Locate the cell with the specified text and output its (x, y) center coordinate. 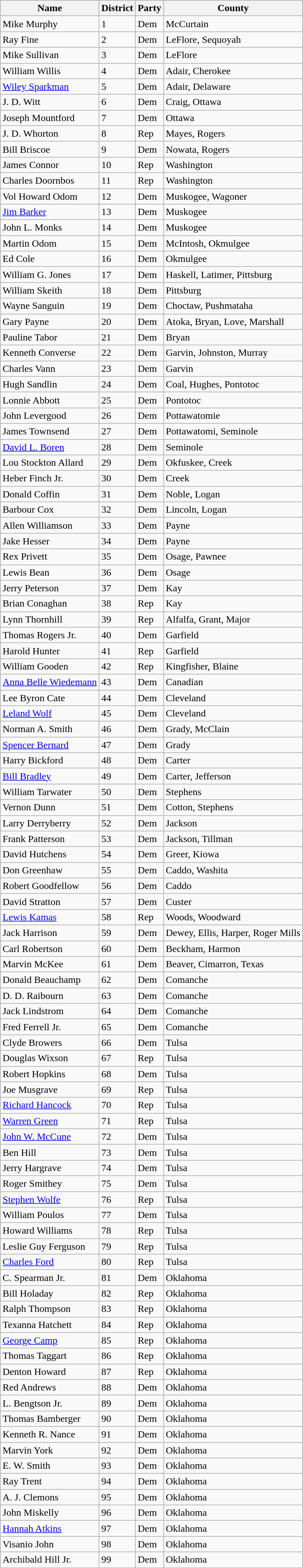
53 (117, 839)
Dewey, Ellis, Harper, Roger Mills (233, 933)
95 (117, 1497)
Kenneth Converse (50, 353)
Vernon Dunn (50, 807)
William Gooden (50, 666)
Grady (233, 745)
Okmulgee (233, 259)
Pontotoc (233, 400)
District (117, 8)
Anna Belle Wiedemann (50, 682)
Jackson (233, 823)
Bill Bradley (50, 776)
D. D. Raibourn (50, 996)
65 (117, 1027)
Robert Goodfellow (50, 886)
Norman A. Smith (50, 729)
20 (117, 322)
Joseph Mountford (50, 118)
Lewis Kamas (50, 917)
Brian Conaghan (50, 604)
Caddo (233, 886)
John W. McCune (50, 1136)
82 (117, 1293)
37 (117, 588)
Rex Privett (50, 557)
Marvin McKee (50, 964)
98 (117, 1544)
J. D. Whorton (50, 133)
78 (117, 1231)
William Willis (50, 71)
Canadian (233, 682)
Kingfisher, Blaine (233, 666)
George Camp (50, 1340)
63 (117, 996)
25 (117, 400)
Ralph Thompson (50, 1309)
22 (117, 353)
Atoka, Bryan, Love, Marshall (233, 322)
1 (117, 24)
97 (117, 1528)
46 (117, 729)
Haskell, Latimer, Pittsburg (233, 275)
9 (117, 149)
LeFlore, Sequoyah (233, 40)
47 (117, 745)
38 (117, 604)
Warren Green (50, 1121)
Robert Hopkins (50, 1074)
David Stratton (50, 901)
Thomas Bamberger (50, 1419)
27 (117, 431)
Osage, Pawnee (233, 557)
Osage (233, 572)
12 (117, 196)
88 (117, 1387)
68 (117, 1074)
Lou Stockton Allard (50, 463)
55 (117, 870)
Harold Hunter (50, 651)
Muskogee, Wagoner (233, 196)
3 (117, 55)
Grady, McClain (233, 729)
51 (117, 807)
90 (117, 1419)
15 (117, 243)
62 (117, 980)
Hannah Atkins (50, 1528)
Custer (233, 901)
4 (117, 71)
Creek (233, 478)
57 (117, 901)
72 (117, 1136)
10 (117, 165)
32 (117, 510)
Ben Hill (50, 1152)
Lincoln, Logan (233, 510)
Roger Smithey (50, 1183)
John Levergood (50, 415)
52 (117, 823)
34 (117, 541)
Donald Beauchamp (50, 980)
Bill Holaday (50, 1293)
William Tarwater (50, 792)
Heber Finch Jr. (50, 478)
Charles Ford (50, 1262)
87 (117, 1372)
19 (117, 306)
Leslie Guy Ferguson (50, 1246)
C. Spearman Jr. (50, 1278)
Noble, Logan (233, 494)
Denton Howard (50, 1372)
Wayne Sanguin (50, 306)
11 (117, 180)
James Townsend (50, 431)
92 (117, 1450)
McIntosh, Okmulgee (233, 243)
Spencer Bernard (50, 745)
56 (117, 886)
80 (117, 1262)
29 (117, 463)
Clyde Browers (50, 1043)
LeFlore (233, 55)
Stephens (233, 792)
Mayes, Rogers (233, 133)
Jack Harrison (50, 933)
96 (117, 1513)
Ray Trent (50, 1482)
Ottawa (233, 118)
7 (117, 118)
Pottawatomi, Seminole (233, 431)
Stephen Wolfe (50, 1199)
Bryan (233, 337)
43 (117, 682)
Carl Robertson (50, 948)
6 (117, 102)
Ed Cole (50, 259)
35 (117, 557)
91 (117, 1434)
Mike Murphy (50, 24)
Garvin, Johnston, Murray (233, 353)
Alfalfa, Grant, Major (233, 619)
Beaver, Cimarron, Texas (233, 964)
30 (117, 478)
David L. Boren (50, 447)
Name (50, 8)
44 (117, 698)
Woods, Woodward (233, 917)
66 (117, 1043)
Donald Coffin (50, 494)
William Poulos (50, 1215)
Jack Lindstrom (50, 1011)
94 (117, 1482)
Joe Musgrave (50, 1090)
Adair, Cherokee (233, 71)
58 (117, 917)
45 (117, 714)
2 (117, 40)
Choctaw, Pushmataha (233, 306)
Douglas Wixson (50, 1058)
81 (117, 1278)
A. J. Clemons (50, 1497)
40 (117, 635)
Jackson, Tillman (233, 839)
Visanio John (50, 1544)
Carter, Jefferson (233, 776)
Archibald Hill Jr. (50, 1560)
Mike Sullivan (50, 55)
Barbour Cox (50, 510)
18 (117, 290)
Caddo, Washita (233, 870)
Party (149, 8)
Lynn Thornhill (50, 619)
85 (117, 1340)
8 (117, 133)
Lee Byron Cate (50, 698)
Beckham, Harmon (233, 948)
J. D. Witt (50, 102)
67 (117, 1058)
William G. Jones (50, 275)
Greer, Kiowa (233, 854)
21 (117, 337)
83 (117, 1309)
Kenneth R. Nance (50, 1434)
Vol Howard Odom (50, 196)
Seminole (233, 447)
Jerry Hargrave (50, 1168)
Lewis Bean (50, 572)
Nowata, Rogers (233, 149)
79 (117, 1246)
Don Greenhaw (50, 870)
5 (117, 86)
77 (117, 1215)
Martin Odom (50, 243)
75 (117, 1183)
John L. Monks (50, 228)
84 (117, 1325)
26 (117, 415)
31 (117, 494)
61 (117, 964)
69 (117, 1090)
49 (117, 776)
48 (117, 761)
Cotton, Stephens (233, 807)
86 (117, 1356)
74 (117, 1168)
99 (117, 1560)
Coal, Hughes, Pontotoc (233, 384)
41 (117, 651)
Gary Payne (50, 322)
59 (117, 933)
Red Andrews (50, 1387)
Texanna Hatchett (50, 1325)
Richard Hancock (50, 1105)
Larry Derryberry (50, 823)
Garvin (233, 369)
L. Bengtson Jr. (50, 1403)
Thomas Taggart (50, 1356)
Okfuskee, Creek (233, 463)
54 (117, 854)
76 (117, 1199)
71 (117, 1121)
70 (117, 1105)
E. W. Smith (50, 1466)
39 (117, 619)
Carter (233, 761)
24 (117, 384)
16 (117, 259)
23 (117, 369)
36 (117, 572)
Marvin York (50, 1450)
73 (117, 1152)
Fred Ferrell Jr. (50, 1027)
Wiley Sparkman (50, 86)
Jake Hesser (50, 541)
William Skeith (50, 290)
93 (117, 1466)
89 (117, 1403)
33 (117, 525)
Craig, Ottawa (233, 102)
Harry Bickford (50, 761)
Ray Fine (50, 40)
13 (117, 212)
60 (117, 948)
County (233, 8)
Pottawatomie (233, 415)
Hugh Sandlin (50, 384)
Lonnie Abbott (50, 400)
Jim Barker (50, 212)
Bill Briscoe (50, 149)
John Miskelly (50, 1513)
14 (117, 228)
17 (117, 275)
Charles Doornbos (50, 180)
Howard Williams (50, 1231)
Jerry Peterson (50, 588)
Allen Williamson (50, 525)
42 (117, 666)
David Hutchens (50, 854)
Leland Wolf (50, 714)
Charles Vann (50, 369)
Thomas Rogers Jr. (50, 635)
McCurtain (233, 24)
Frank Patterson (50, 839)
50 (117, 792)
Pauline Tabor (50, 337)
28 (117, 447)
Adair, Delaware (233, 86)
Pittsburg (233, 290)
James Connor (50, 165)
64 (117, 1011)
